Locate the cell with the specified text and output its (x, y) center coordinate. 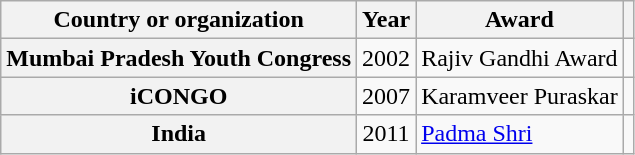
India (179, 134)
Karamveer Puraskar (520, 96)
Padma Shri (520, 134)
2002 (386, 58)
Mumbai Pradesh Youth Congress (179, 58)
2011 (386, 134)
Rajiv Gandhi Award (520, 58)
Award (520, 20)
Country or organization (179, 20)
Year (386, 20)
iCONGO (179, 96)
2007 (386, 96)
